Search for the cell housing the specified text and yield its [X, Y] center coordinate. 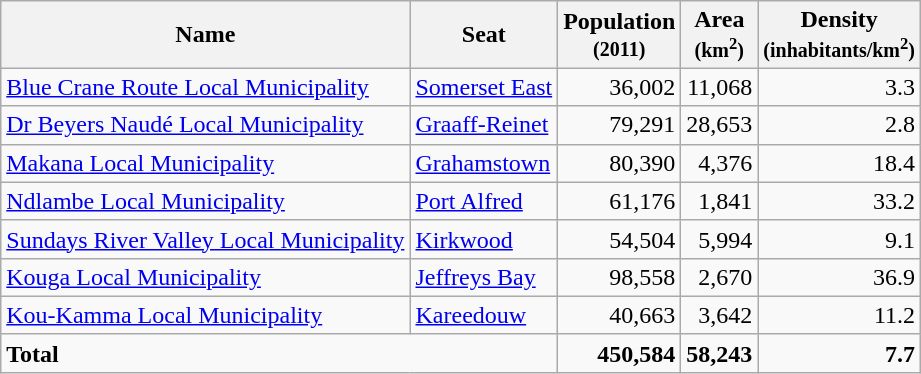
450,584 [620, 353]
Makana Local Municipality [206, 163]
61,176 [620, 201]
4,376 [720, 163]
98,558 [620, 277]
Ndlambe Local Municipality [206, 201]
Kouga Local Municipality [206, 277]
Kou-Kamma Local Municipality [206, 315]
11,068 [720, 87]
28,653 [720, 125]
3,642 [720, 315]
36.9 [840, 277]
1,841 [720, 201]
Graaff-Reinet [484, 125]
9.1 [840, 239]
7.7 [840, 353]
33.2 [840, 201]
40,663 [620, 315]
Density(inhabitants/km2) [840, 34]
80,390 [620, 163]
Kirkwood [484, 239]
3.3 [840, 87]
Dr Beyers Naudé Local Municipality [206, 125]
2.8 [840, 125]
Seat [484, 34]
5,994 [720, 239]
Population(2011) [620, 34]
79,291 [620, 125]
Kareedouw [484, 315]
54,504 [620, 239]
2,670 [720, 277]
Somerset East [484, 87]
Jeffreys Bay [484, 277]
18.4 [840, 163]
Grahamstown [484, 163]
Total [280, 353]
Area(km2) [720, 34]
36,002 [620, 87]
58,243 [720, 353]
Blue Crane Route Local Municipality [206, 87]
11.2 [840, 315]
Name [206, 34]
Port Alfred [484, 201]
Sundays River Valley Local Municipality [206, 239]
